Scan for the cell matching the given text and deliver its (x, y) coordinate at center. 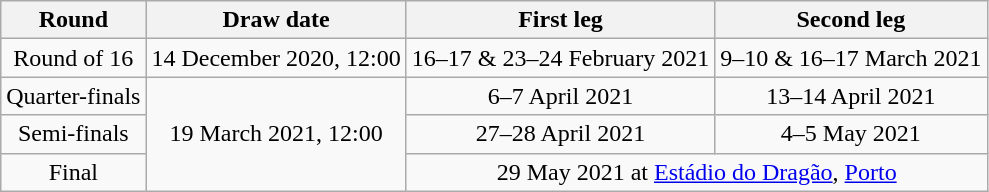
Semi-finals (74, 134)
Quarter-finals (74, 96)
29 May 2021 at Estádio do Dragão, Porto (696, 172)
Final (74, 172)
Draw date (276, 20)
Round of 16 (74, 58)
Round (74, 20)
9–10 & 16–17 March 2021 (851, 58)
6–7 April 2021 (560, 96)
4–5 May 2021 (851, 134)
First leg (560, 20)
16–17 & 23–24 February 2021 (560, 58)
27–28 April 2021 (560, 134)
19 March 2021, 12:00 (276, 134)
13–14 April 2021 (851, 96)
14 December 2020, 12:00 (276, 58)
Second leg (851, 20)
